Return [x, y] of the center of cell containing provided text 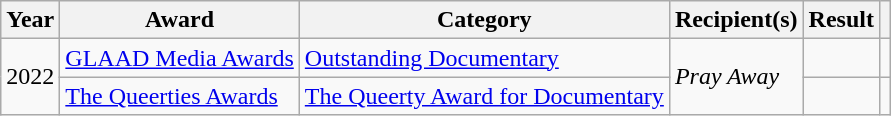
Year [30, 20]
Pray Away [736, 77]
The Queerties Awards [180, 96]
Outstanding Documentary [484, 58]
Result [841, 20]
Award [180, 20]
The Queerty Award for Documentary [484, 96]
Recipient(s) [736, 20]
GLAAD Media Awards [180, 58]
Category [484, 20]
2022 [30, 77]
